Return [X, Y] of the center of cell containing provided text 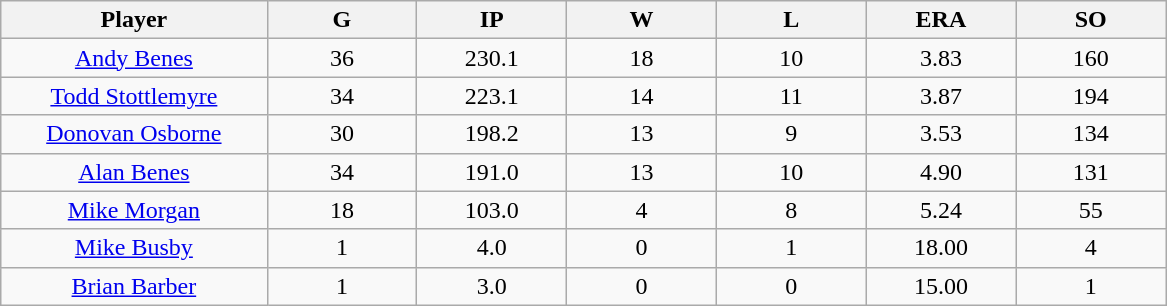
131 [1091, 172]
18.00 [941, 248]
9 [791, 134]
230.1 [492, 58]
3.0 [492, 286]
G [342, 20]
Brian Barber [134, 286]
Todd Stottlemyre [134, 96]
36 [342, 58]
Mike Morgan [134, 210]
55 [1091, 210]
8 [791, 210]
SO [1091, 20]
3.83 [941, 58]
191.0 [492, 172]
11 [791, 96]
5.24 [941, 210]
3.53 [941, 134]
Player [134, 20]
30 [342, 134]
4.90 [941, 172]
14 [642, 96]
198.2 [492, 134]
ERA [941, 20]
L [791, 20]
Donovan Osborne [134, 134]
15.00 [941, 286]
Alan Benes [134, 172]
IP [492, 20]
3.87 [941, 96]
Mike Busby [134, 248]
223.1 [492, 96]
4.0 [492, 248]
103.0 [492, 210]
194 [1091, 96]
Andy Benes [134, 58]
160 [1091, 58]
W [642, 20]
134 [1091, 134]
